Scan for the cell matching the given text and deliver its (x, y) coordinate at center. 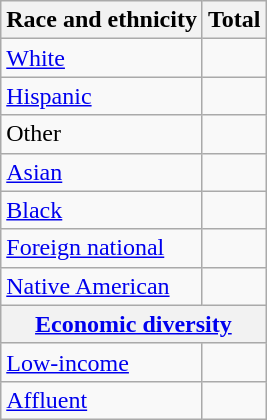
Native American (102, 286)
Affluent (102, 400)
Hispanic (102, 96)
Race and ethnicity (102, 20)
Low-income (102, 362)
Black (102, 210)
Asian (102, 172)
Economic diversity (134, 324)
Other (102, 134)
Foreign national (102, 248)
White (102, 58)
Total (234, 20)
